Output the [X, Y] coordinate of the center of the cell containing the given text.  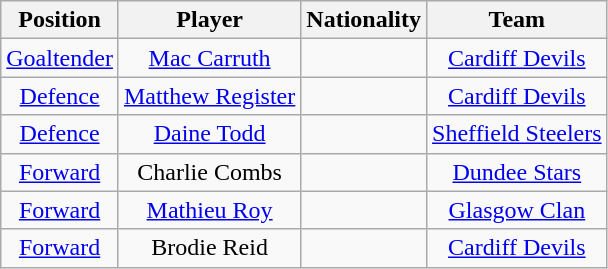
Player [209, 20]
Goaltender [60, 58]
Glasgow Clan [518, 210]
Position [60, 20]
Dundee Stars [518, 172]
Mac Carruth [209, 58]
Nationality [364, 20]
Brodie Reid [209, 248]
Charlie Combs [209, 172]
Mathieu Roy [209, 210]
Sheffield Steelers [518, 134]
Daine Todd [209, 134]
Team [518, 20]
Matthew Register [209, 96]
